From the cell containing the given text, extract its center point as (x, y) coordinate. 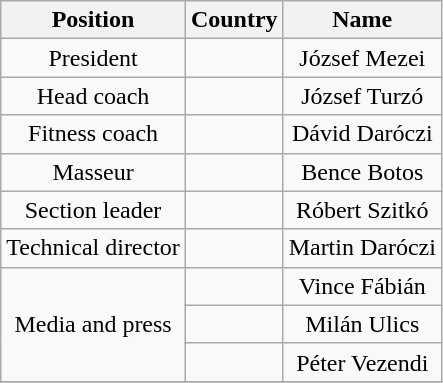
Péter Vezendi (362, 362)
József Mezei (362, 58)
Vince Fábián (362, 286)
Technical director (94, 248)
President (94, 58)
Dávid Daróczi (362, 134)
Section leader (94, 210)
Masseur (94, 172)
Media and press (94, 324)
Bence Botos (362, 172)
Head coach (94, 96)
Name (362, 20)
Position (94, 20)
Fitness coach (94, 134)
Milán Ulics (362, 324)
Martin Daróczi (362, 248)
Róbert Szitkó (362, 210)
József Turzó (362, 96)
Country (234, 20)
